Locate the cell with the specified text and output its (x, y) center coordinate. 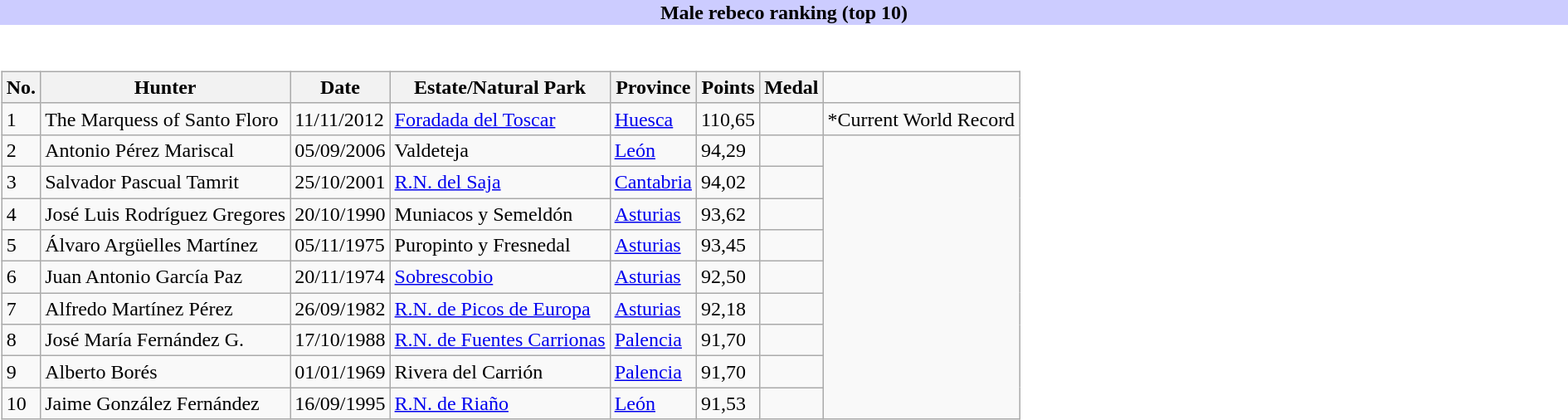
20/10/1990 (340, 213)
Muniacos y Semeldón (499, 213)
Alberto Borés (166, 372)
Sobrescobio (499, 277)
92,50 (728, 277)
Alfredo Martínez Pérez (166, 309)
Valdeteja (499, 150)
93,62 (728, 213)
05/11/1975 (340, 246)
José Luis Rodríguez Gregores (166, 213)
8 (21, 340)
25/10/2001 (340, 182)
6 (21, 277)
Antonio Pérez Mariscal (166, 150)
01/01/1969 (340, 372)
Date (340, 87)
Male rebeco ranking (top 10) (784, 12)
*Current World Record (921, 119)
R.N. de Riaño (499, 403)
26/09/1982 (340, 309)
2 (21, 150)
16/09/1995 (340, 403)
110,65 (728, 119)
17/10/1988 (340, 340)
Jaime González Fernández (166, 403)
Points (728, 87)
94,29 (728, 150)
Álvaro Argüelles Martínez (166, 246)
Estate/Natural Park (499, 87)
Cantabria (653, 182)
92,18 (728, 309)
4 (21, 213)
José María Fernández G. (166, 340)
5 (21, 246)
Huesca (653, 119)
20/11/1974 (340, 277)
No. (21, 87)
Foradada del Toscar (499, 119)
R.N. de Picos de Europa (499, 309)
Province (653, 87)
93,45 (728, 246)
91,53 (728, 403)
R.N. de Fuentes Carrionas (499, 340)
R.N. del Saja (499, 182)
Hunter (166, 87)
Puropinto y Fresnedal (499, 246)
3 (21, 182)
Juan Antonio García Paz (166, 277)
Rivera del Carrión (499, 372)
Medal (791, 87)
The Marquess of Santo Floro (166, 119)
Salvador Pascual Tamrit (166, 182)
94,02 (728, 182)
05/09/2006 (340, 150)
10 (21, 403)
7 (21, 309)
1 (21, 119)
9 (21, 372)
11/11/2012 (340, 119)
